Locate the cell with the specified text and output its (x, y) center coordinate. 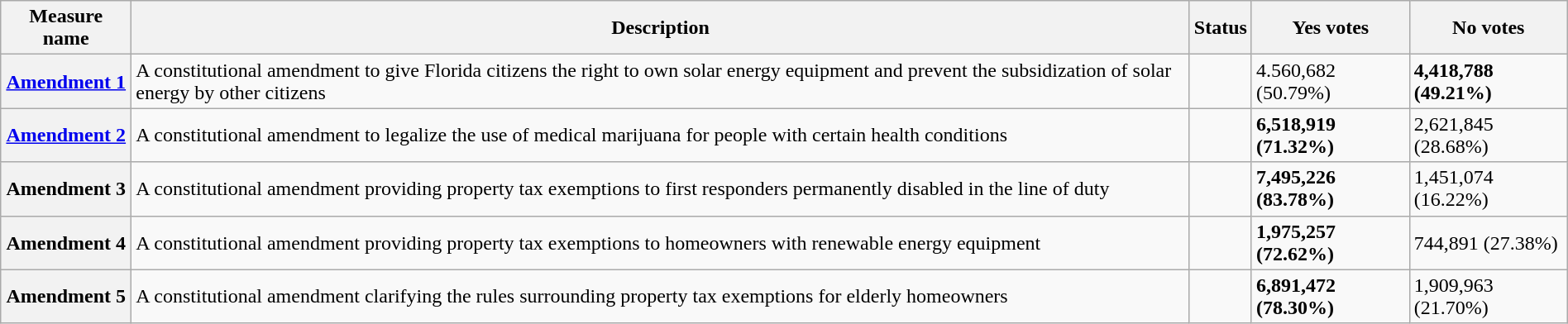
Status (1221, 28)
Amendment 1 (66, 81)
Description (661, 28)
6,518,919 (71.32%) (1330, 136)
Amendment 4 (66, 243)
6,891,472 (78.30%) (1330, 296)
Yes votes (1330, 28)
No votes (1489, 28)
A constitutional amendment providing property tax exemptions to homeowners with renewable energy equipment (661, 243)
4,418,788 (49.21%) (1489, 81)
1,975,257 (72.62%) (1330, 243)
2,621,845 (28.68%) (1489, 136)
A constitutional amendment providing property tax exemptions to first responders permanently disabled in the line of duty (661, 188)
A constitutional amendment to legalize the use of medical marijuana for people with certain health conditions (661, 136)
Measure name (66, 28)
1,451,074 (16.22%) (1489, 188)
7,495,226 (83.78%) (1330, 188)
4.560,682 (50.79%) (1330, 81)
1,909,963 (21.70%) (1489, 296)
Amendment 5 (66, 296)
744,891 (27.38%) (1489, 243)
Amendment 3 (66, 188)
A constitutional amendment clarifying the rules surrounding property tax exemptions for elderly homeowners (661, 296)
Amendment 2 (66, 136)
